From the cell containing the given text, extract its center point as [X, Y] coordinate. 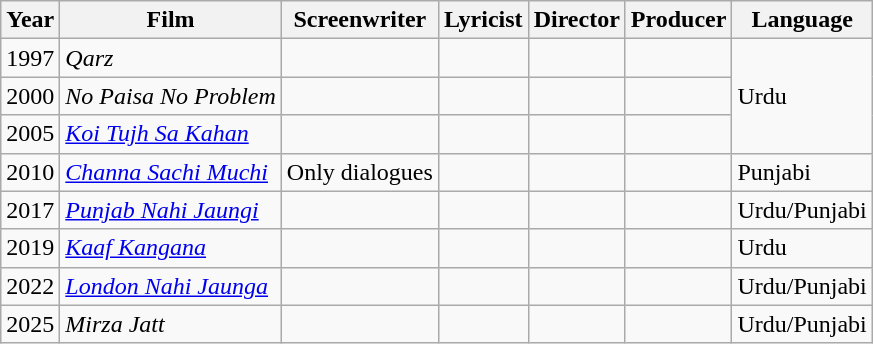
Director [576, 20]
Channa Sachi Muchi [171, 172]
Mirza Jatt [171, 324]
Punjabi [802, 172]
Year [30, 20]
Producer [678, 20]
Lyricist [483, 20]
Screenwriter [360, 20]
Koi Tujh Sa Kahan [171, 134]
1997 [30, 58]
No Paisa No Problem [171, 96]
Language [802, 20]
Kaaf Kangana [171, 248]
2010 [30, 172]
2025 [30, 324]
2022 [30, 286]
Film [171, 20]
Qarz [171, 58]
2017 [30, 210]
London Nahi Jaunga [171, 286]
2005 [30, 134]
2019 [30, 248]
Only dialogues [360, 172]
Punjab Nahi Jaungi [171, 210]
2000 [30, 96]
